Find where the given text appears and provide that cell's center as (X, Y) coordinate. 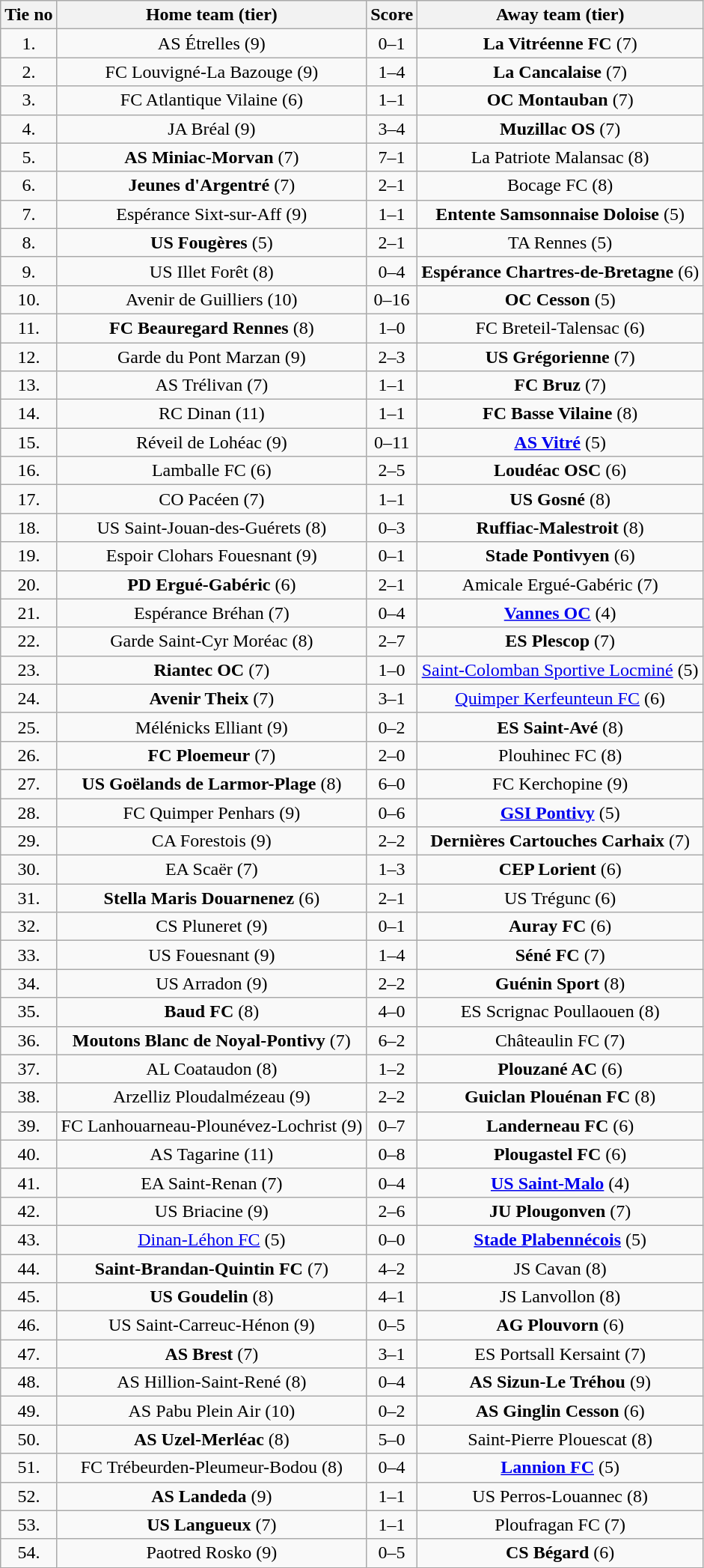
JS Cavan (8) (560, 1269)
FC Breteil-Talensac (6) (560, 328)
27. (28, 784)
0–6 (392, 812)
US Gosné (8) (560, 499)
53. (28, 1525)
CS Bégard (6) (560, 1553)
ES Saint-Avé (8) (560, 727)
US Saint-Carreuc-Hénon (9) (212, 1326)
US Perros-Louannec (8) (560, 1496)
Stade Pontivyen (6) (560, 556)
17. (28, 499)
Mélénicks Elliant (9) (212, 727)
Guiclan Plouénan FC (8) (560, 1097)
19. (28, 556)
Séné FC (7) (560, 955)
24. (28, 698)
2–6 (392, 1211)
6–0 (392, 784)
Stella Maris Douarnenez (6) (212, 898)
Entente Samsonnaise Doloise (5) (560, 214)
AS Ginglin Cesson (6) (560, 1411)
FC Lanhouarneau-Plounévez-Lochrist (9) (212, 1126)
6–2 (392, 1040)
Espérance Sixt-sur-Aff (9) (212, 214)
33. (28, 955)
4–1 (392, 1297)
18. (28, 528)
39. (28, 1126)
0–11 (392, 442)
FC Bruz (7) (560, 385)
30. (28, 870)
EA Saint-Renan (7) (212, 1183)
37. (28, 1069)
CA Forestois (9) (212, 841)
48. (28, 1382)
7. (28, 214)
TA Rennes (5) (560, 242)
2–3 (392, 357)
42. (28, 1211)
FC Beauregard Rennes (8) (212, 328)
5–0 (392, 1439)
ES Plescop (7) (560, 641)
ES Scrignac Poullaouen (8) (560, 1012)
AS Pabu Plein Air (10) (212, 1411)
Espoir Clohars Fouesnant (9) (212, 556)
PD Ergué-Gabéric (6) (212, 585)
Riantec OC (7) (212, 670)
CO Pacéen (7) (212, 499)
1–2 (392, 1069)
0–16 (392, 299)
52. (28, 1496)
10. (28, 299)
FC Kerchopine (9) (560, 784)
Saint-Pierre Plouescat (8) (560, 1439)
US Illet Forêt (8) (212, 271)
3–4 (392, 129)
US Goudelin (8) (212, 1297)
3. (28, 100)
Score (392, 15)
AS Miniac-Morvan (7) (212, 157)
12. (28, 357)
FC Quimper Penhars (9) (212, 812)
Plougastel FC (6) (560, 1154)
FC Basse Vilaine (8) (560, 414)
1. (28, 43)
JS Lanvollon (8) (560, 1297)
32. (28, 927)
23. (28, 670)
AS Vitré (5) (560, 442)
7–1 (392, 157)
AS Sizun-Le Tréhou (9) (560, 1382)
51. (28, 1468)
Dernières Cartouches Carhaix (7) (560, 841)
22. (28, 641)
54. (28, 1553)
5. (28, 157)
21. (28, 613)
La Cancalaise (7) (560, 72)
Ploufragan FC (7) (560, 1525)
0–0 (392, 1239)
0–8 (392, 1154)
29. (28, 841)
35. (28, 1012)
US Arradon (9) (212, 983)
Away team (tier) (560, 15)
US Briacine (9) (212, 1211)
28. (28, 812)
Tie no (28, 15)
Espérance Bréhan (7) (212, 613)
FC Louvigné-La Bazouge (9) (212, 72)
EA Scaër (7) (212, 870)
26. (28, 755)
Jeunes d'Argentré (7) (212, 186)
FC Ploemeur (7) (212, 755)
GSI Pontivy (5) (560, 812)
4–0 (392, 1012)
46. (28, 1326)
Châteaulin FC (7) (560, 1040)
OC Cesson (5) (560, 299)
Quimper Kerfeunteun FC (6) (560, 698)
RC Dinan (11) (212, 414)
Saint-Colomban Sportive Locminé (5) (560, 670)
43. (28, 1239)
FC Atlantique Vilaine (6) (212, 100)
Espérance Chartres-de-Bretagne (6) (560, 271)
Garde Saint-Cyr Moréac (8) (212, 641)
0–7 (392, 1126)
US Fougères (5) (212, 242)
1–3 (392, 870)
50. (28, 1439)
4–2 (392, 1269)
Paotred Rosko (9) (212, 1553)
US Trégunc (6) (560, 898)
49. (28, 1411)
US Saint-Jouan-des-Guérets (8) (212, 528)
Landerneau FC (6) (560, 1126)
JU Plougonven (7) (560, 1211)
47. (28, 1354)
La Vitréenne FC (7) (560, 43)
Dinan-Léhon FC (5) (212, 1239)
40. (28, 1154)
Stade Plabennécois (5) (560, 1239)
AL Coataudon (8) (212, 1069)
Garde du Pont Marzan (9) (212, 357)
AS Hillion-Saint-René (8) (212, 1382)
AS Tagarine (11) (212, 1154)
Arzelliz Ploudalmézeau (9) (212, 1097)
Plouhinec FC (8) (560, 755)
OC Montauban (7) (560, 100)
US Langueux (7) (212, 1525)
Lannion FC (5) (560, 1468)
15. (28, 442)
AS Étrelles (9) (212, 43)
Lamballe FC (6) (212, 471)
US Goëlands de Larmor-Plage (8) (212, 784)
US Saint-Malo (4) (560, 1183)
Avenir de Guilliers (10) (212, 299)
Guénin Sport (8) (560, 983)
CEP Lorient (6) (560, 870)
25. (28, 727)
AS Brest (7) (212, 1354)
Réveil de Lohéac (9) (212, 442)
38. (28, 1097)
44. (28, 1269)
FC Trébeurden-Pleumeur-Bodou (8) (212, 1468)
34. (28, 983)
Moutons Blanc de Noyal-Pontivy (7) (212, 1040)
20. (28, 585)
2. (28, 72)
AS Uzel-Merléac (8) (212, 1439)
US Grégorienne (7) (560, 357)
AG Plouvorn (6) (560, 1326)
AS Landeda (9) (212, 1496)
Saint-Brandan-Quintin FC (7) (212, 1269)
0–3 (392, 528)
JA Bréal (9) (212, 129)
Home team (tier) (212, 15)
6. (28, 186)
Auray FC (6) (560, 927)
36. (28, 1040)
2–7 (392, 641)
41. (28, 1183)
45. (28, 1297)
11. (28, 328)
La Patriote Malansac (8) (560, 157)
Muzillac OS (7) (560, 129)
Bocage FC (8) (560, 186)
Plouzané AC (6) (560, 1069)
9. (28, 271)
16. (28, 471)
Avenir Theix (7) (212, 698)
ES Portsall Kersaint (7) (560, 1354)
Baud FC (8) (212, 1012)
AS Trélivan (7) (212, 385)
Amicale Ergué-Gabéric (7) (560, 585)
Loudéac OSC (6) (560, 471)
2–5 (392, 471)
31. (28, 898)
14. (28, 414)
Vannes OC (4) (560, 613)
Ruffiac-Malestroit (8) (560, 528)
8. (28, 242)
CS Pluneret (9) (212, 927)
13. (28, 385)
2–0 (392, 755)
US Fouesnant (9) (212, 955)
4. (28, 129)
